Output the [x, y] coordinate of the center of the cell containing the given text.  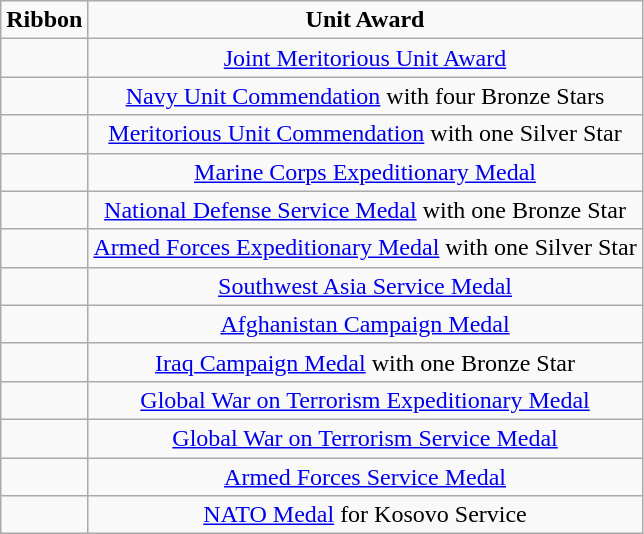
Navy Unit Commendation with four Bronze Stars [365, 96]
Unit Award [365, 20]
Iraq Campaign Medal with one Bronze Star [365, 362]
Armed Forces Expeditionary Medal with one Silver Star [365, 248]
Marine Corps Expeditionary Medal [365, 172]
Ribbon [44, 20]
NATO Medal for Kosovo Service [365, 515]
Southwest Asia Service Medal [365, 286]
National Defense Service Medal with one Bronze Star [365, 210]
Armed Forces Service Medal [365, 477]
Meritorious Unit Commendation with one Silver Star [365, 134]
Joint Meritorious Unit Award [365, 58]
Afghanistan Campaign Medal [365, 324]
Global War on Terrorism Expeditionary Medal [365, 400]
Global War on Terrorism Service Medal [365, 438]
